Detect which cell encompasses the target text, then output its [x, y] center coordinate. 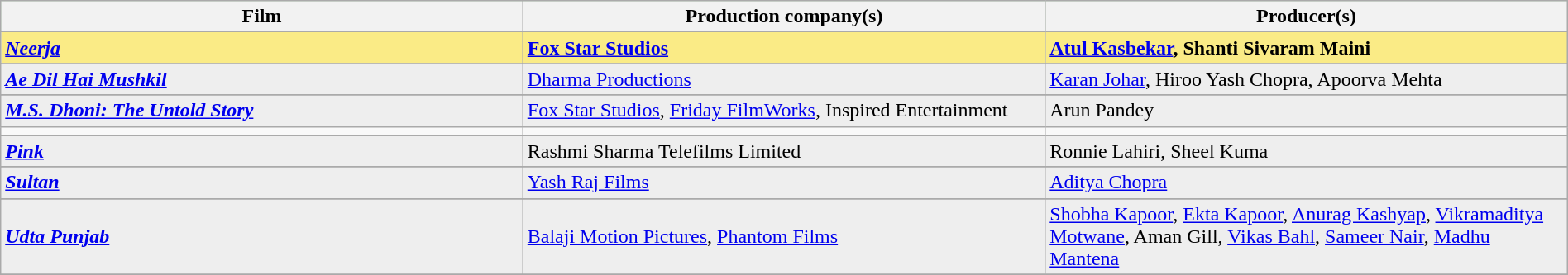
Pink [262, 151]
Yash Raj Films [784, 183]
Production company(s) [784, 17]
Shobha Kapoor, Ekta Kapoor, Anurag Kashyap, Vikramaditya Motwane, Aman Gill, Vikas Bahl, Sameer Nair, Madhu Mantena [1307, 236]
Producer(s) [1307, 17]
Aditya Chopra [1307, 183]
Atul Kasbekar, Shanti Sivaram Maini [1307, 48]
Neerja [262, 48]
Rashmi Sharma Telefilms Limited [784, 151]
M.S. Dhoni: The Untold Story [262, 111]
Film [262, 17]
Arun Pandey [1307, 111]
Karan Johar, Hiroo Yash Chopra, Apoorva Mehta [1307, 79]
Balaji Motion Pictures, Phantom Films [784, 236]
Fox Star Studios [784, 48]
Ae Dil Hai Mushkil [262, 79]
Udta Punjab [262, 236]
Fox Star Studios, Friday FilmWorks, Inspired Entertainment [784, 111]
Ronnie Lahiri, Sheel Kuma [1307, 151]
Dharma Productions [784, 79]
Sultan [262, 183]
